Extract the [X, Y] coordinate from the center of the cell holding the provided text.  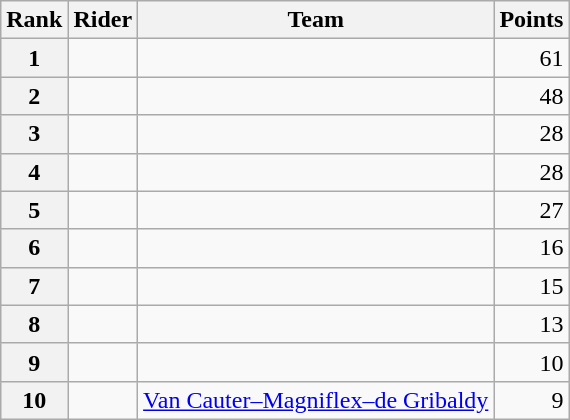
6 [34, 248]
61 [532, 58]
7 [34, 286]
27 [532, 210]
1 [34, 58]
2 [34, 96]
15 [532, 286]
8 [34, 324]
Team [316, 20]
48 [532, 96]
Van Cauter–Magniflex–de Gribaldy [316, 400]
Rank [34, 20]
13 [532, 324]
5 [34, 210]
Points [532, 20]
Rider [103, 20]
3 [34, 134]
16 [532, 248]
4 [34, 172]
